Determine the [X, Y] coordinate at the center of the cell enclosing the given text.  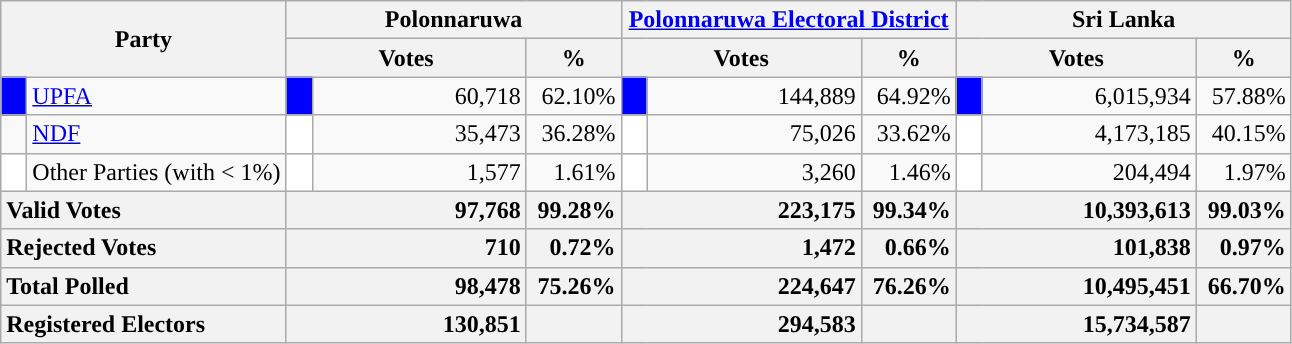
64.92% [908, 96]
10,393,613 [1076, 210]
3,260 [754, 172]
10,495,451 [1076, 286]
101,838 [1076, 248]
UPFA [156, 96]
97,768 [406, 210]
40.15% [1244, 134]
62.10% [574, 96]
1.46% [908, 172]
Party [144, 39]
130,851 [406, 324]
57.88% [1244, 96]
1,577 [419, 172]
33.62% [908, 134]
Other Parties (with < 1%) [156, 172]
224,647 [741, 286]
6,015,934 [1089, 96]
223,175 [741, 210]
Rejected Votes [144, 248]
Registered Electors [144, 324]
76.26% [908, 286]
Valid Votes [144, 210]
66.70% [1244, 286]
1.97% [1244, 172]
35,473 [419, 134]
75,026 [754, 134]
294,583 [741, 324]
0.66% [908, 248]
15,734,587 [1076, 324]
710 [406, 248]
NDF [156, 134]
Polonnaruwa [454, 20]
1.61% [574, 172]
99.28% [574, 210]
Total Polled [144, 286]
99.34% [908, 210]
Polonnaruwa Electoral District [788, 20]
36.28% [574, 134]
204,494 [1089, 172]
75.26% [574, 286]
98,478 [406, 286]
1,472 [741, 248]
60,718 [419, 96]
99.03% [1244, 210]
0.97% [1244, 248]
Sri Lanka [1124, 20]
0.72% [574, 248]
144,889 [754, 96]
4,173,185 [1089, 134]
